Scan for the cell matching the given text and deliver its (X, Y) coordinate at center. 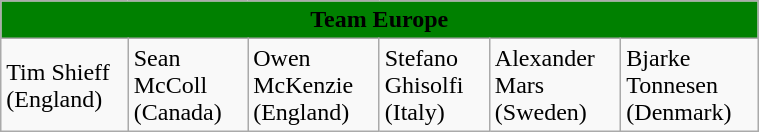
Alexander Mars (Sweden) (554, 85)
Team Europe (380, 20)
Bjarke Tonnesen (Denmark) (690, 85)
Stefano Ghisolfi (Italy) (434, 85)
Sean McColl (Canada) (188, 85)
Owen McKenzie (England) (314, 85)
Tim Shieff (England) (64, 85)
